From the cell containing the given text, extract its center point as [X, Y] coordinate. 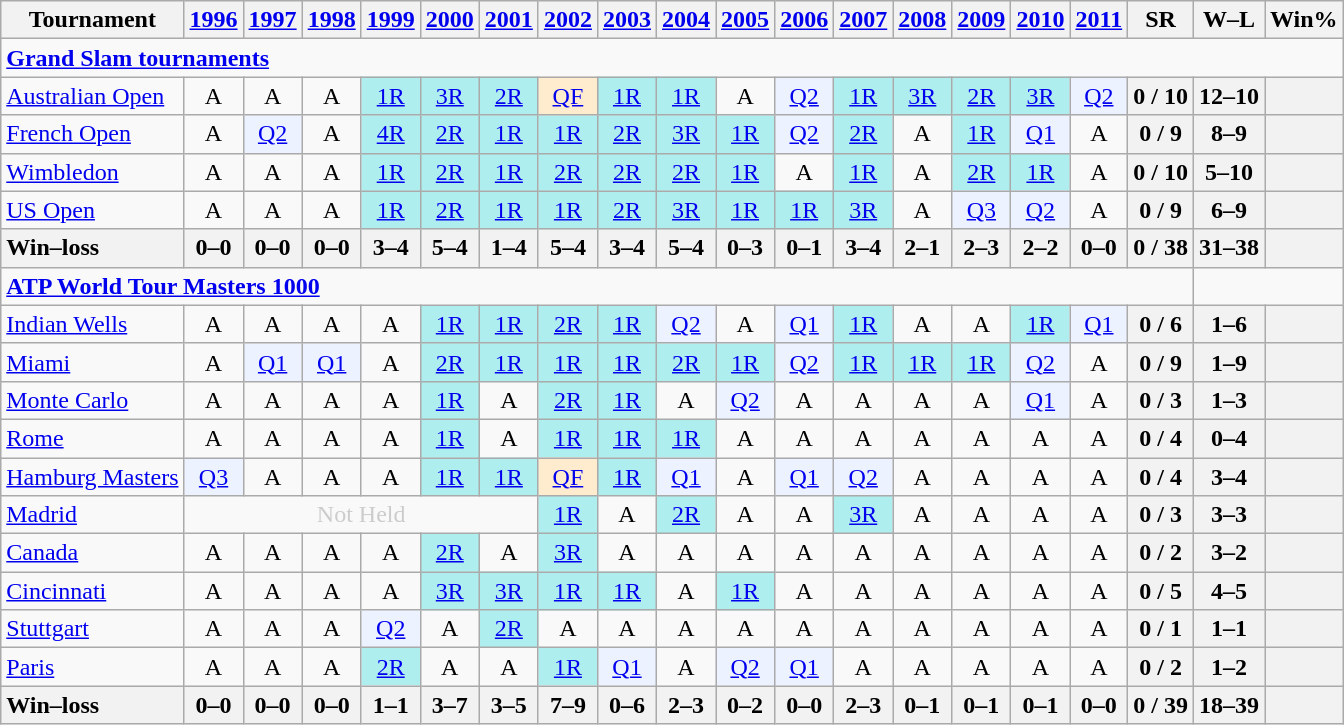
7–9 [568, 705]
5–10 [1228, 172]
ATP World Tour Masters 1000 [598, 286]
1999 [390, 20]
1–3 [1228, 400]
Miami [92, 362]
6–9 [1228, 210]
2007 [864, 20]
1–4 [508, 248]
Rome [92, 438]
31–38 [1228, 248]
2008 [922, 20]
Grand Slam tournaments [672, 58]
0–6 [626, 705]
2011 [1099, 20]
4R [390, 134]
2–1 [922, 248]
12–10 [1228, 96]
2009 [982, 20]
Hamburg Masters [92, 477]
18–39 [1228, 705]
3–3 [1228, 515]
2–2 [1040, 248]
1–6 [1228, 324]
2005 [746, 20]
French Open [92, 134]
0–2 [746, 705]
Tournament [92, 20]
2004 [686, 20]
3–2 [1228, 553]
Madrid [92, 515]
3–5 [508, 705]
Cincinnati [92, 591]
Win% [1304, 20]
Monte Carlo [92, 400]
0 / 38 [1161, 248]
0–3 [746, 248]
0 / 1 [1161, 629]
2003 [626, 20]
1996 [214, 20]
1–2 [1228, 667]
SR [1161, 20]
Stuttgart [92, 629]
0–4 [1228, 438]
Canada [92, 553]
2000 [450, 20]
0 / 6 [1161, 324]
4–5 [1228, 591]
2010 [1040, 20]
0 / 5 [1161, 591]
1–9 [1228, 362]
1997 [272, 20]
W–L [1228, 20]
Indian Wells [92, 324]
2001 [508, 20]
Paris [92, 667]
1998 [332, 20]
2006 [804, 20]
Not Held [361, 515]
US Open [92, 210]
Wimbledon [92, 172]
8–9 [1228, 134]
Australian Open [92, 96]
2002 [568, 20]
3–7 [450, 705]
0 / 39 [1161, 705]
